Identify which cell holds the provided text, then report its [X, Y] central coordinate. 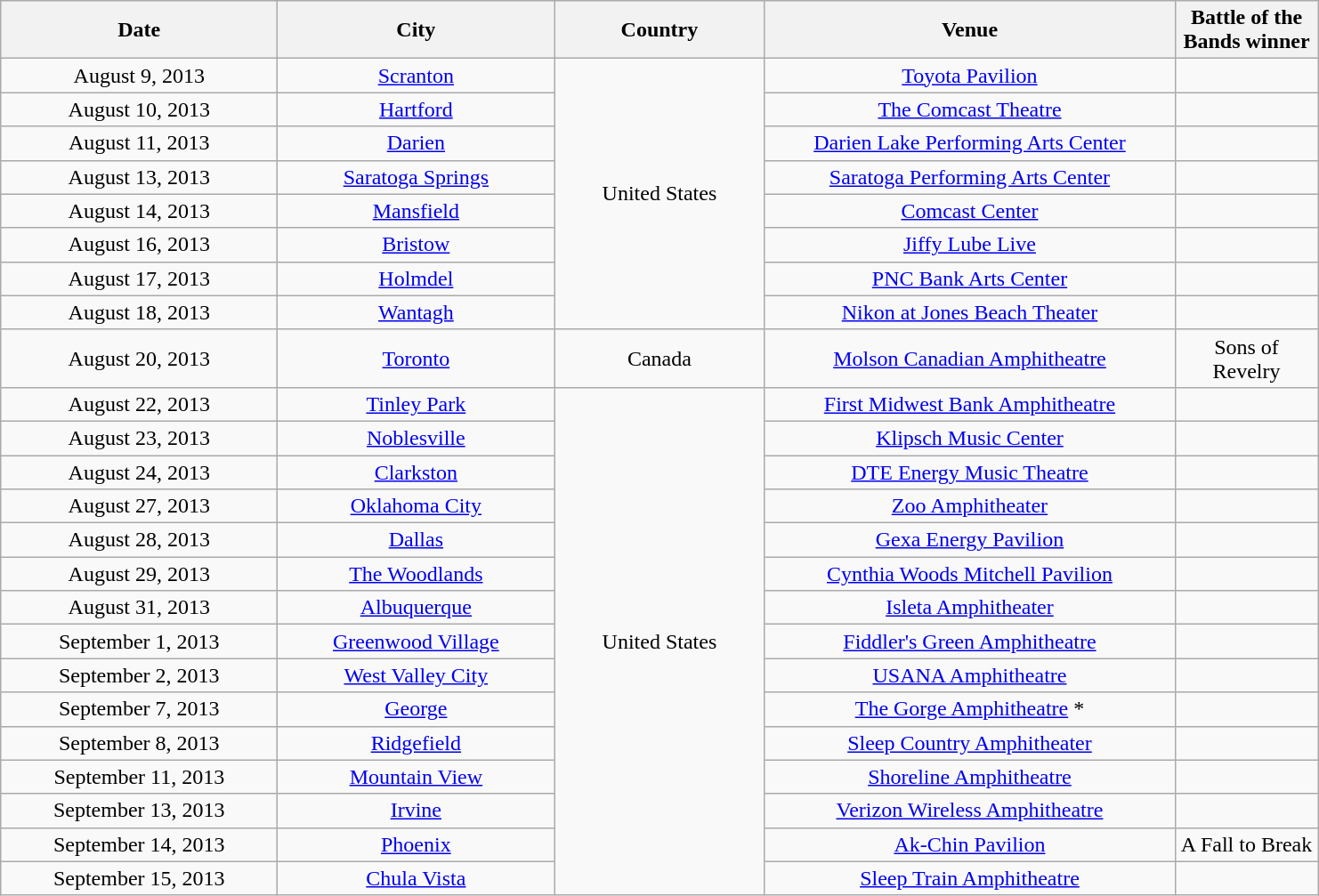
A Fall to Break [1246, 844]
Darien Lake Performing Arts Center [970, 143]
Dallas [417, 540]
August 24, 2013 [139, 472]
Klipsch Music Center [970, 438]
The Comcast Theatre [970, 109]
Toronto [417, 358]
Phoenix [417, 844]
September 14, 2013 [139, 844]
August 18, 2013 [139, 312]
DTE Energy Music Theatre [970, 472]
August 27, 2013 [139, 506]
Oklahoma City [417, 506]
August 11, 2013 [139, 143]
Hartford [417, 109]
The Woodlands [417, 574]
Irvine [417, 811]
Sleep Country Amphitheater [970, 743]
Canada [659, 358]
August 17, 2013 [139, 278]
Greenwood Village [417, 642]
Verizon Wireless Amphitheatre [970, 811]
Sons of Revelry [1246, 358]
Isleta Amphitheater [970, 608]
Zoo Amphitheater [970, 506]
August 10, 2013 [139, 109]
Chula Vista [417, 878]
Toyota Pavilion [970, 76]
Ak-Chin Pavilion [970, 844]
Jiffy Lube Live [970, 245]
Bristow [417, 245]
August 22, 2013 [139, 404]
Saratoga Springs [417, 177]
September 15, 2013 [139, 878]
USANA Amphitheatre [970, 675]
September 1, 2013 [139, 642]
Wantagh [417, 312]
September 11, 2013 [139, 777]
August 20, 2013 [139, 358]
Scranton [417, 76]
August 13, 2013 [139, 177]
Mansfield [417, 211]
Tinley Park [417, 404]
Country [659, 30]
First Midwest Bank Amphitheatre [970, 404]
August 31, 2013 [139, 608]
Battle of the Bands winner [1246, 30]
Date [139, 30]
September 13, 2013 [139, 811]
September 8, 2013 [139, 743]
Albuquerque [417, 608]
Nikon at Jones Beach Theater [970, 312]
Saratoga Performing Arts Center [970, 177]
Cynthia Woods Mitchell Pavilion [970, 574]
August 29, 2013 [139, 574]
Fiddler's Green Amphitheatre [970, 642]
Mountain View [417, 777]
September 2, 2013 [139, 675]
The Gorge Amphitheatre * [970, 709]
Shoreline Amphitheatre [970, 777]
Noblesville [417, 438]
August 28, 2013 [139, 540]
Venue [970, 30]
West Valley City [417, 675]
Clarkston [417, 472]
Gexa Energy Pavilion [970, 540]
Molson Canadian Amphitheatre [970, 358]
August 23, 2013 [139, 438]
Comcast Center [970, 211]
City [417, 30]
August 14, 2013 [139, 211]
Darien [417, 143]
George [417, 709]
PNC Bank Arts Center [970, 278]
Holmdel [417, 278]
September 7, 2013 [139, 709]
Sleep Train Amphitheatre [970, 878]
August 9, 2013 [139, 76]
August 16, 2013 [139, 245]
Ridgefield [417, 743]
